Find where the given text appears and provide that cell's center as (x, y) coordinate. 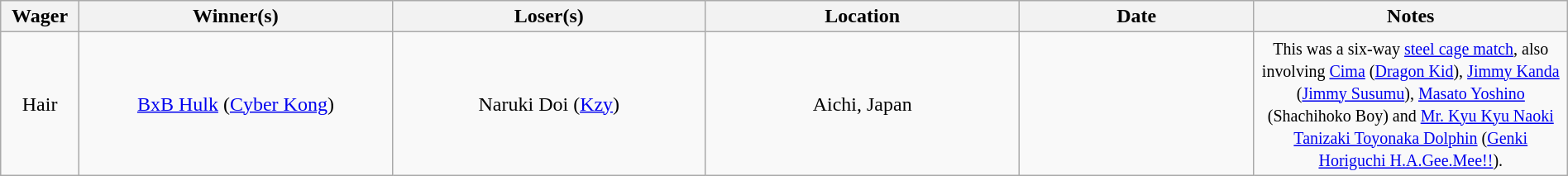
BxB Hulk (Cyber Kong) (235, 104)
Winner(s) (235, 17)
Wager (40, 17)
Loser(s) (549, 17)
Naruki Doi (Kzy) (549, 104)
Hair (40, 104)
Location (862, 17)
Date (1136, 17)
Notes (1411, 17)
Aichi, Japan (862, 104)
